Output the [x, y] coordinate of the center of the cell containing the given text.  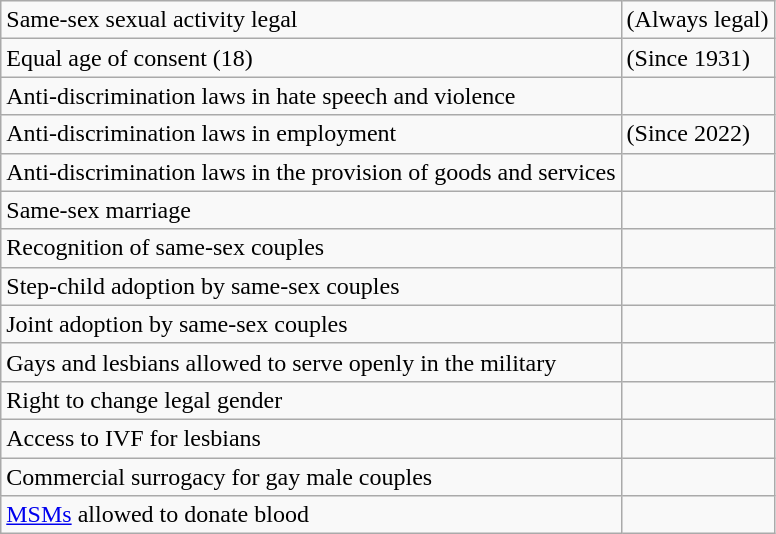
Anti-discrimination laws in employment [311, 134]
Gays and lesbians allowed to serve openly in the military [311, 362]
Right to change legal gender [311, 400]
Equal age of consent (18) [311, 58]
Same-sex sexual activity legal [311, 20]
(Since 2022) [698, 134]
Anti-discrimination laws in the provision of goods and services [311, 172]
MSMs allowed to donate blood [311, 515]
Access to IVF for lesbians [311, 438]
(Always legal) [698, 20]
Step-child adoption by same-sex couples [311, 286]
Anti-discrimination laws in hate speech and violence [311, 96]
Same-sex marriage [311, 210]
Commercial surrogacy for gay male couples [311, 477]
Joint adoption by same-sex couples [311, 324]
Recognition of same-sex couples [311, 248]
(Since 1931) [698, 58]
